Provide the (x, y) coordinate of the cell's center where the given text is located.  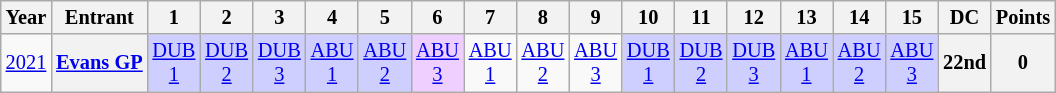
0 (1023, 63)
2021 (26, 63)
22nd (964, 63)
4 (332, 17)
Points (1023, 17)
6 (438, 17)
9 (596, 17)
DC (964, 17)
5 (384, 17)
Evans GP (99, 63)
2 (226, 17)
Entrant (99, 17)
13 (806, 17)
11 (702, 17)
14 (860, 17)
Year (26, 17)
15 (912, 17)
12 (754, 17)
3 (280, 17)
10 (648, 17)
1 (174, 17)
8 (544, 17)
7 (490, 17)
